Capture the cell that displays the provided text and extract its [X, Y] central coordinate. 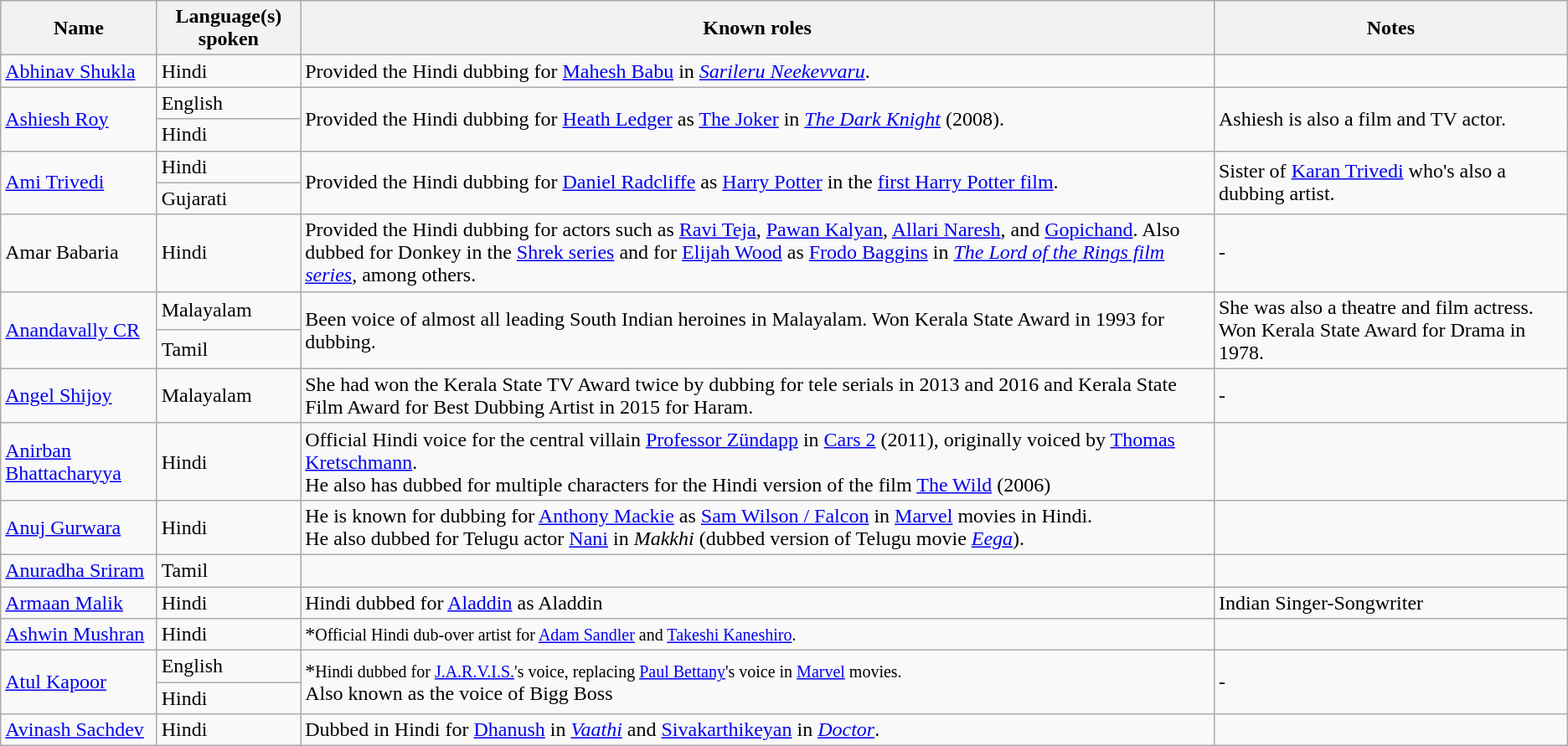
Atul Kapoor [79, 682]
Ashwin Mushran [79, 635]
Indian Singer-Songwriter [1390, 602]
Name [79, 28]
Known roles [757, 28]
Been voice of almost all leading South Indian heroines in Malayalam. Won Kerala State Award in 1993 for dubbing. [757, 330]
Dubbed in Hindi for Dhanush in Vaathi and Sivakarthikeyan in Doctor. [757, 730]
Anuradha Sriram [79, 570]
Ashiesh is also a film and TV actor. [1390, 119]
Provided the Hindi dubbing for Mahesh Babu in Sarileru Neekevvaru. [757, 71]
Ashiesh Roy [79, 119]
Notes [1390, 28]
Provided the Hindi dubbing for Daniel Radcliffe as Harry Potter in the first Harry Potter film. [757, 183]
Avinash Sachdev [79, 730]
She was also a theatre and film actress. Won Kerala State Award for Drama in 1978. [1390, 330]
Language(s) spoken [229, 28]
Hindi dubbed for Aladdin as Aladdin [757, 602]
Armaan Malik [79, 602]
*Hindi dubbed for J.A.R.V.I.S.'s voice, replacing Paul Bettany's voice in Marvel movies.Also known as the voice of Bigg Boss [757, 682]
*Official Hindi dub-over artist for Adam Sandler and Takeshi Kaneshiro. [757, 635]
Provided the Hindi dubbing for Heath Ledger as The Joker in The Dark Knight (2008). [757, 119]
Anandavally CR [79, 330]
Ami Trivedi [79, 183]
Anirban Bhattacharyya [79, 461]
Anuj Gurwara [79, 527]
Amar Babaria [79, 253]
Abhinav Shukla [79, 71]
Sister of Karan Trivedi who's also a dubbing artist. [1390, 183]
Gujarati [229, 198]
Angel Shijoy [79, 395]
